From the cell containing the given text, extract its center point as (x, y) coordinate. 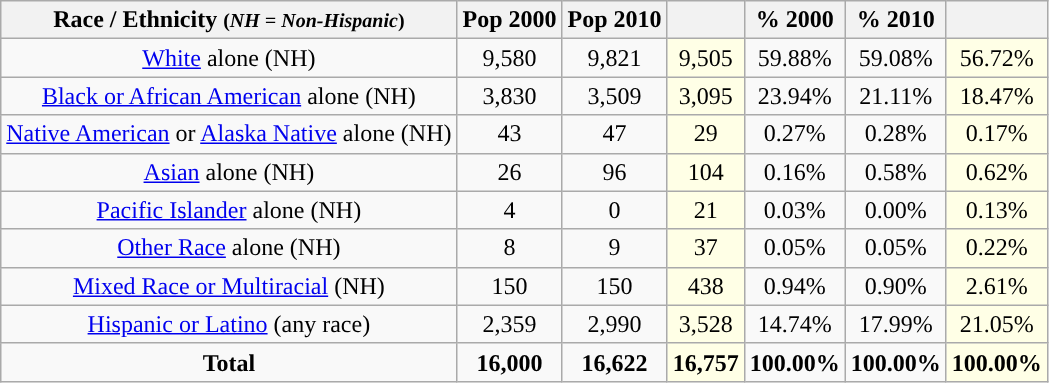
0.90% (896, 286)
21.11% (896, 96)
Native American or Alaska Native alone (NH) (229, 134)
2,359 (510, 324)
18.47% (996, 96)
0.13% (996, 210)
3,095 (706, 96)
2,990 (614, 324)
9,821 (614, 58)
16,000 (510, 362)
0.03% (794, 210)
56.72% (996, 58)
% 2010 (896, 20)
9,580 (510, 58)
37 (706, 248)
0.17% (996, 134)
Race / Ethnicity (NH = Non-Hispanic) (229, 20)
0.16% (794, 172)
0.00% (896, 210)
9 (614, 248)
0.22% (996, 248)
Black or African American alone (NH) (229, 96)
Total (229, 362)
Pop 2000 (510, 20)
0.62% (996, 172)
438 (706, 286)
17.99% (896, 324)
0 (614, 210)
Mixed Race or Multiracial (NH) (229, 286)
59.88% (794, 58)
Pacific Islander alone (NH) (229, 210)
47 (614, 134)
3,509 (614, 96)
3,830 (510, 96)
9,505 (706, 58)
0.94% (794, 286)
96 (614, 172)
4 (510, 210)
% 2000 (794, 20)
14.74% (794, 324)
0.58% (896, 172)
3,528 (706, 324)
0.28% (896, 134)
29 (706, 134)
White alone (NH) (229, 58)
16,622 (614, 362)
104 (706, 172)
26 (510, 172)
2.61% (996, 286)
59.08% (896, 58)
23.94% (794, 96)
Hispanic or Latino (any race) (229, 324)
Other Race alone (NH) (229, 248)
16,757 (706, 362)
43 (510, 134)
8 (510, 248)
21.05% (996, 324)
Pop 2010 (614, 20)
Asian alone (NH) (229, 172)
21 (706, 210)
0.27% (794, 134)
